Detect which cell encompasses the target text, then output its [X, Y] center coordinate. 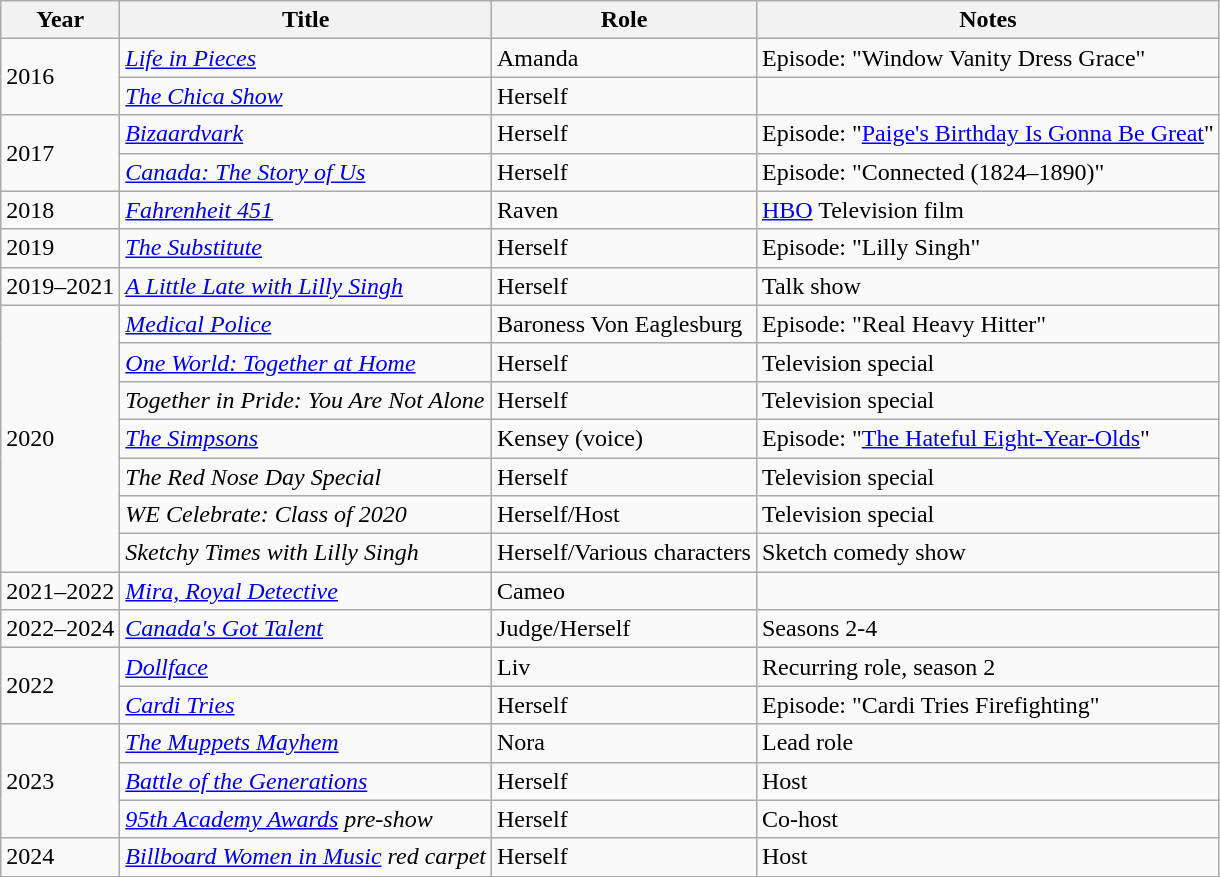
HBO Television film [988, 210]
2020 [60, 438]
The Chica Show [306, 96]
Episode: "Window Vanity Dress Grace" [988, 58]
2023 [60, 781]
Canada's Got Talent [306, 629]
Bizaardvark [306, 134]
2022 [60, 686]
Sketchy Times with Lilly Singh [306, 553]
Recurring role, season 2 [988, 667]
Herself/Various characters [624, 553]
Herself/Host [624, 515]
2024 [60, 857]
Episode: "Paige's Birthday Is Gonna Be Great" [988, 134]
Liv [624, 667]
2019 [60, 248]
Amanda [624, 58]
Title [306, 20]
The Muppets Mayhem [306, 743]
One World: Together at Home [306, 362]
Episode: "Lilly Singh" [988, 248]
Episode: "The Hateful Eight-Year-Olds" [988, 438]
The Substitute [306, 248]
Sketch comedy show [988, 553]
Cardi Tries [306, 705]
2022–2024 [60, 629]
Notes [988, 20]
Year [60, 20]
Raven [624, 210]
Fahrenheit 451 [306, 210]
2019–2021 [60, 286]
A Little Late with Lilly Singh [306, 286]
95th Academy Awards pre-show [306, 819]
2021–2022 [60, 591]
2018 [60, 210]
Cameo [624, 591]
Co-host [988, 819]
WE Celebrate: Class of 2020 [306, 515]
2016 [60, 77]
Episode: "Cardi Tries Firefighting" [988, 705]
Together in Pride: You Are Not Alone [306, 400]
Talk show [988, 286]
The Red Nose Day Special [306, 477]
Episode: "Real Heavy Hitter" [988, 324]
Billboard Women in Music red carpet [306, 857]
Judge/Herself [624, 629]
Dollface [306, 667]
Mira, Royal Detective [306, 591]
Life in Pieces [306, 58]
Baroness Von Eaglesburg [624, 324]
Seasons 2-4 [988, 629]
Battle of the Generations [306, 781]
Episode: "Connected (1824–1890)" [988, 172]
2017 [60, 153]
Role [624, 20]
Lead role [988, 743]
Kensey (voice) [624, 438]
Canada: The Story of Us [306, 172]
Medical Police [306, 324]
Nora [624, 743]
The Simpsons [306, 438]
